Locate the cell with the specified text and output its (X, Y) center coordinate. 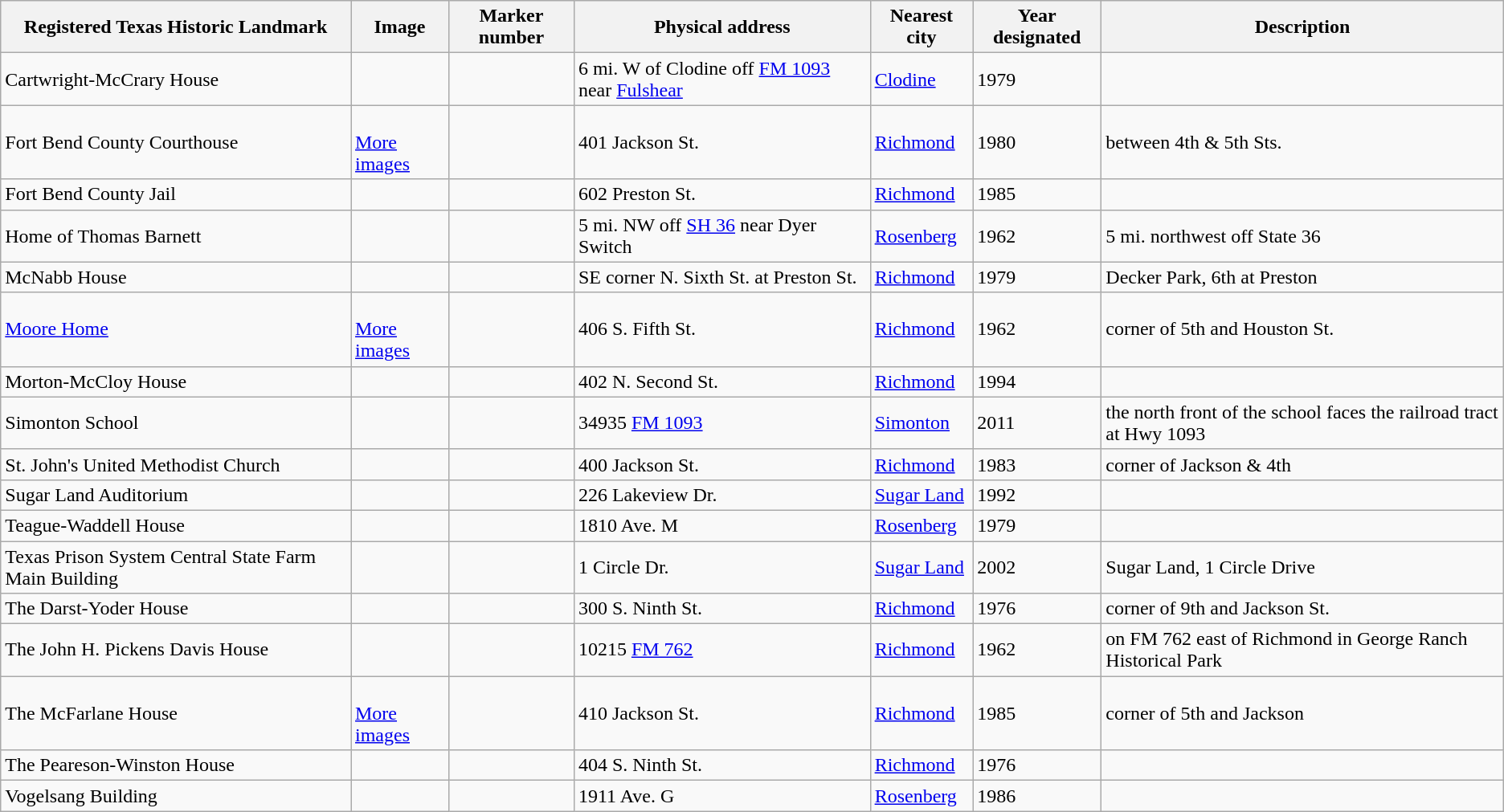
406 S. Fifth St. (721, 329)
Decker Park, 6th at Preston (1302, 277)
on FM 762 east of Richmond in George Ranch Historical Park (1302, 651)
34935 FM 1093 (721, 422)
404 S. Ninth St. (721, 765)
Simonton (922, 422)
corner of 9th and Jackson St. (1302, 609)
Fort Bend County Jail (176, 194)
400 Jackson St. (721, 464)
Physical address (721, 27)
The Darst-Yoder House (176, 609)
Sugar Land, 1 Circle Drive (1302, 567)
1983 (1037, 464)
SE corner N. Sixth St. at Preston St. (721, 277)
The Peareson-Winston House (176, 765)
10215 FM 762 (721, 651)
Registered Texas Historic Landmark (176, 27)
5 mi. northwest off State 36 (1302, 236)
corner of 5th and Houston St. (1302, 329)
410 Jackson St. (721, 713)
602 Preston St. (721, 194)
401 Jackson St. (721, 142)
1980 (1037, 142)
226 Lakeview Dr. (721, 495)
Image (399, 27)
Morton-McCloy House (176, 382)
Home of Thomas Barnett (176, 236)
2002 (1037, 567)
Cartwright-McCrary House (176, 79)
Year designated (1037, 27)
1986 (1037, 796)
The McFarlane House (176, 713)
McNabb House (176, 277)
Fort Bend County Courthouse (176, 142)
Clodine (922, 79)
2011 (1037, 422)
402 N. Second St. (721, 382)
1810 Ave. M (721, 525)
Nearest city (922, 27)
the north front of the school faces the railroad tract at Hwy 1093 (1302, 422)
St. John's United Methodist Church (176, 464)
Description (1302, 27)
6 mi. W of Clodine off FM 1093 near Fulshear (721, 79)
Vogelsang Building (176, 796)
corner of Jackson & 4th (1302, 464)
1994 (1037, 382)
300 S. Ninth St. (721, 609)
The John H. Pickens Davis House (176, 651)
Moore Home (176, 329)
Simonton School (176, 422)
Texas Prison System Central State Farm Main Building (176, 567)
1992 (1037, 495)
corner of 5th and Jackson (1302, 713)
5 mi. NW off SH 36 near Dyer Switch (721, 236)
Sugar Land Auditorium (176, 495)
between 4th & 5th Sts. (1302, 142)
1 Circle Dr. (721, 567)
1911 Ave. G (721, 796)
Teague-Waddell House (176, 525)
Marker number (512, 27)
